Identify which cell holds the provided text, then report its (X, Y) central coordinate. 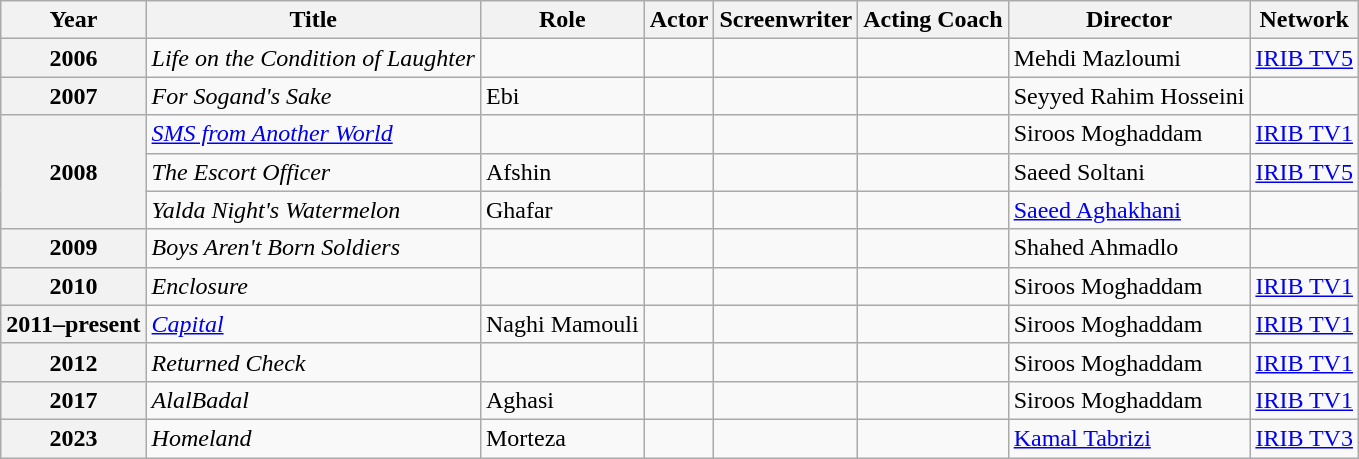
Returned Check (313, 362)
Enclosure (313, 286)
The Escort Officer (313, 172)
Kamal Tabrizi (1129, 438)
2006 (74, 58)
SMS from Another World (313, 134)
Screenwriter (786, 20)
Capital (313, 324)
Mehdi Mazloumi (1129, 58)
Naghi Mamouli (562, 324)
Year (74, 20)
2011–present (74, 324)
Shahed Ahmadlo (1129, 248)
Ebi (562, 96)
Yalda Night's Watermelon (313, 210)
2017 (74, 400)
Role (562, 20)
Afshin (562, 172)
Network (1304, 20)
Actor (679, 20)
Homeland (313, 438)
Seyyed Rahim Hosseini (1129, 96)
2010 (74, 286)
2012 (74, 362)
Ghafar (562, 210)
Aghasi (562, 400)
Life on the Condition of Laughter (313, 58)
AlalBadal (313, 400)
For Sogand's Sake (313, 96)
Saeed Aghakhani (1129, 210)
IRIB TV3 (1304, 438)
Director (1129, 20)
Saeed Soltani (1129, 172)
2008 (74, 172)
2023 (74, 438)
Title (313, 20)
Morteza (562, 438)
2009 (74, 248)
2007 (74, 96)
Acting Coach (933, 20)
Boys Aren't Born Soldiers (313, 248)
